Scan for the cell matching the given text and deliver its [X, Y] coordinate at center. 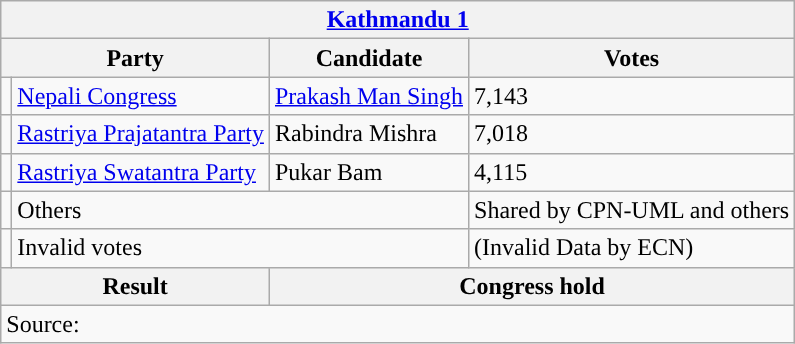
Pukar Bam [368, 172]
Congress hold [532, 286]
Rastriya Prajatantra Party [141, 134]
Source: [398, 324]
Candidate [368, 58]
Prakash Man Singh [368, 96]
7,143 [632, 96]
Votes [632, 58]
Others [240, 210]
Party [136, 58]
Rabindra Mishra [368, 134]
Kathmandu 1 [398, 20]
Shared by CPN-UML and others [632, 210]
Invalid votes [240, 248]
Rastriya Swatantra Party [141, 172]
7,018 [632, 134]
4,115 [632, 172]
(Invalid Data by ECN) [632, 248]
Nepali Congress [141, 96]
Result [136, 286]
